Return the (x, y) coordinate for the center point of the cell that contains the specified text.  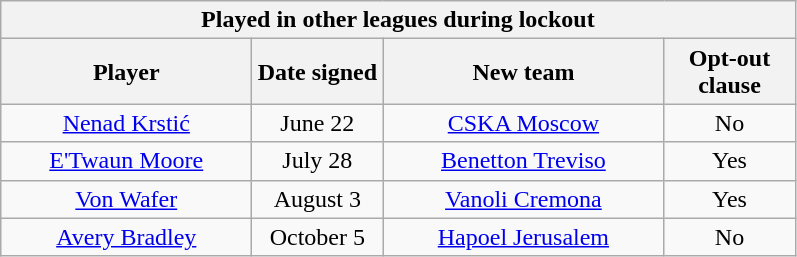
Date signed (318, 72)
Avery Bradley (126, 237)
Player (126, 72)
August 3 (318, 199)
Nenad Krstić (126, 123)
June 22 (318, 123)
CSKA Moscow (524, 123)
Hapoel Jerusalem (524, 237)
Von Wafer (126, 199)
Benetton Treviso (524, 161)
October 5 (318, 237)
Played in other leagues during lockout (398, 20)
Opt-out clause (730, 72)
New team (524, 72)
Vanoli Cremona (524, 199)
E'Twaun Moore (126, 161)
July 28 (318, 161)
